For the text-containing cell, return its midpoint in (X, Y) coordinate format. 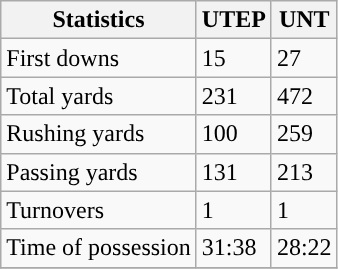
First downs (99, 58)
31:38 (234, 248)
Statistics (99, 20)
Turnovers (99, 210)
Time of possession (99, 248)
472 (304, 96)
100 (234, 134)
Rushing yards (99, 134)
131 (234, 172)
Total yards (99, 96)
28:22 (304, 248)
213 (304, 172)
259 (304, 134)
231 (234, 96)
15 (234, 58)
UTEP (234, 20)
27 (304, 58)
UNT (304, 20)
Passing yards (99, 172)
